Extract the [x, y] coordinate from the center of the cell holding the provided text.  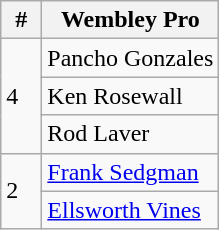
4 [22, 96]
Rod Laver [130, 134]
2 [22, 191]
Wembley Pro [130, 20]
Ken Rosewall [130, 96]
# [22, 20]
Pancho Gonzales [130, 58]
Frank Sedgman [130, 172]
Ellsworth Vines [130, 210]
